Output the (X, Y) coordinate of the center of the cell containing the given text.  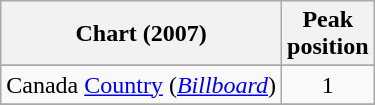
Canada Country (Billboard) (142, 85)
Chart (2007) (142, 34)
Peakposition (328, 34)
1 (328, 85)
